For the text-containing cell, return its midpoint in (x, y) coordinate format. 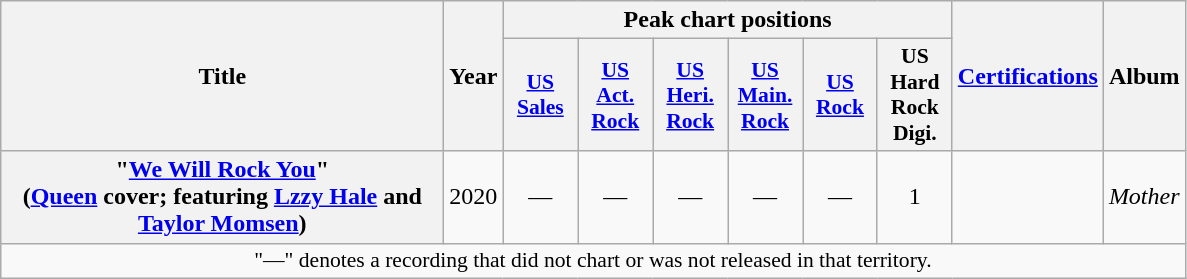
USSales (540, 95)
1 (914, 197)
2020 (474, 197)
Peak chart positions (728, 20)
USRock (840, 95)
Title (222, 76)
Certifications (1028, 76)
USHeri.Rock (690, 95)
US Hard Rock Digi. (914, 95)
USMain.Rock (766, 95)
Album (1144, 76)
USAct.Rock (616, 95)
"We Will Rock You"(Queen cover; featuring Lzzy Hale and Taylor Momsen) (222, 197)
Mother (1144, 197)
Year (474, 76)
"—" denotes a recording that did not chart or was not released in that territory. (593, 261)
